Pinpoint the cell where the given text exists, returning its (x, y) midpoint coordinate. 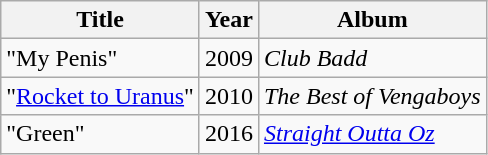
Year (228, 20)
Straight Outta Oz (372, 134)
Club Badd (372, 58)
The Best of Vengaboys (372, 96)
"Rocket to Uranus" (100, 96)
2009 (228, 58)
"Green" (100, 134)
Album (372, 20)
"My Penis" (100, 58)
2016 (228, 134)
2010 (228, 96)
Title (100, 20)
